Pinpoint the cell where the given text exists, returning its [x, y] midpoint coordinate. 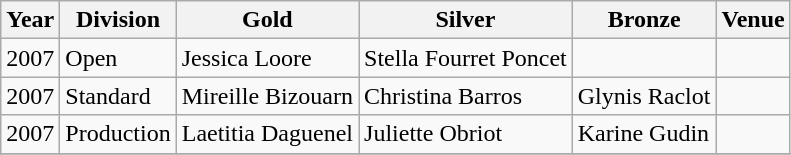
Venue [753, 20]
Year [30, 20]
Laetitia Daguenel [267, 134]
Standard [118, 96]
Karine Gudin [644, 134]
Jessica Loore [267, 58]
Division [118, 20]
Stella Fourret Poncet [466, 58]
Mireille Bizouarn [267, 96]
Silver [466, 20]
Juliette Obriot [466, 134]
Production [118, 134]
Open [118, 58]
Gold [267, 20]
Bronze [644, 20]
Glynis Raclot [644, 96]
Christina Barros [466, 96]
